For the text-containing cell, return its midpoint in [x, y] coordinate format. 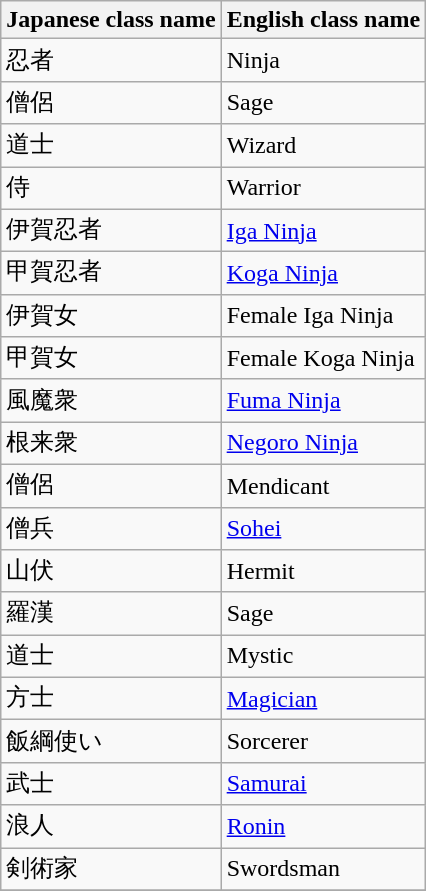
Sohei [323, 528]
Negoro Ninja [323, 444]
武士 [111, 784]
Iga Ninja [323, 230]
Sorcerer [323, 742]
Warrior [323, 188]
方士 [111, 698]
Wizard [323, 146]
伊賀忍者 [111, 230]
Ronin [323, 826]
Mystic [323, 656]
羅漢 [111, 614]
Ninja [323, 60]
飯綱使い [111, 742]
侍 [111, 188]
Female Iga Ninja [323, 316]
山伏 [111, 572]
Japanese class name [111, 20]
Koga Ninja [323, 274]
Samurai [323, 784]
忍者 [111, 60]
根来衆 [111, 444]
Female Koga Ninja [323, 358]
English class name [323, 20]
伊賀女 [111, 316]
Magician [323, 698]
僧兵 [111, 528]
Hermit [323, 572]
浪人 [111, 826]
Fuma Ninja [323, 400]
甲賀忍者 [111, 274]
甲賀女 [111, 358]
剣術家 [111, 870]
風魔衆 [111, 400]
Mendicant [323, 486]
Swordsman [323, 870]
